Pinpoint the cell where the given text exists, returning its (x, y) midpoint coordinate. 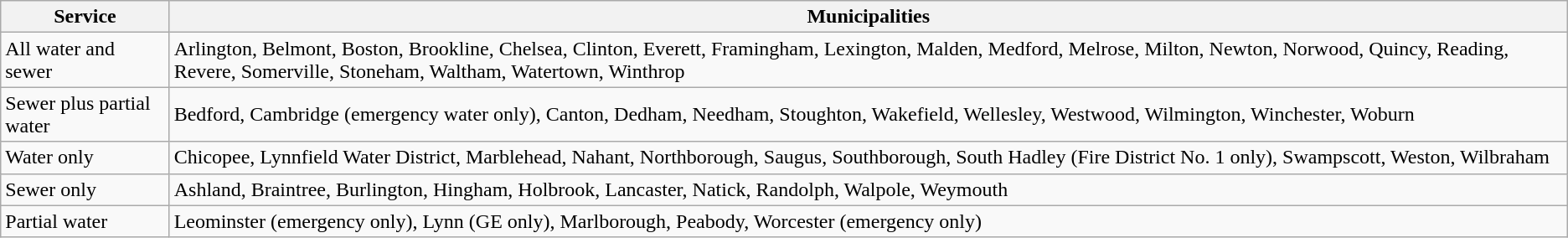
All water and sewer (85, 60)
Service (85, 17)
Sewer plus partial water (85, 114)
Leominster (emergency only), Lynn (GE only), Marlborough, Peabody, Worcester (emergency only) (868, 221)
Water only (85, 158)
Ashland, Braintree, Burlington, Hingham, Holbrook, Lancaster, Natick, Randolph, Walpole, Weymouth (868, 189)
Partial water (85, 221)
Municipalities (868, 17)
Bedford, Cambridge (emergency water only), Canton, Dedham, Needham, Stoughton, Wakefield, Wellesley, Westwood, Wilmington, Winchester, Woburn (868, 114)
Sewer only (85, 189)
